Return [x, y] of the center of cell containing provided text 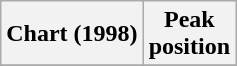
Peakposition [189, 34]
Chart (1998) [72, 34]
